Locate the cell with the specified text and output its (x, y) center coordinate. 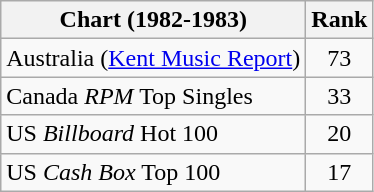
73 (340, 58)
Rank (340, 20)
Canada RPM Top Singles (154, 96)
33 (340, 96)
US Cash Box Top 100 (154, 172)
20 (340, 134)
17 (340, 172)
Australia (Kent Music Report) (154, 58)
US Billboard Hot 100 (154, 134)
Chart (1982-1983) (154, 20)
